Scan for the cell matching the given text and deliver its (X, Y) coordinate at center. 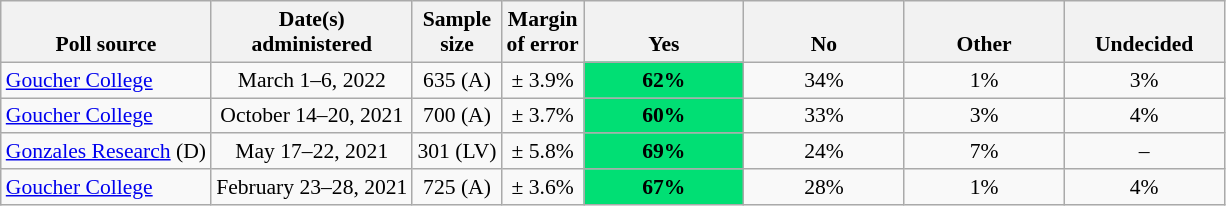
28% (824, 187)
67% (664, 187)
62% (664, 80)
Marginof error (543, 32)
Other (984, 32)
Yes (664, 32)
725 (A) (456, 187)
33% (824, 116)
69% (664, 152)
Gonzales Research (D) (106, 152)
24% (824, 152)
± 3.9% (543, 80)
No (824, 32)
± 3.7% (543, 116)
Poll source (106, 32)
March 1–6, 2022 (312, 80)
Date(s)administered (312, 32)
34% (824, 80)
Samplesize (456, 32)
Undecided (1144, 32)
February 23–28, 2021 (312, 187)
– (1144, 152)
301 (LV) (456, 152)
May 17–22, 2021 (312, 152)
± 5.8% (543, 152)
7% (984, 152)
700 (A) (456, 116)
60% (664, 116)
± 3.6% (543, 187)
October 14–20, 2021 (312, 116)
635 (A) (456, 80)
